Capture the cell that displays the provided text and extract its (x, y) central coordinate. 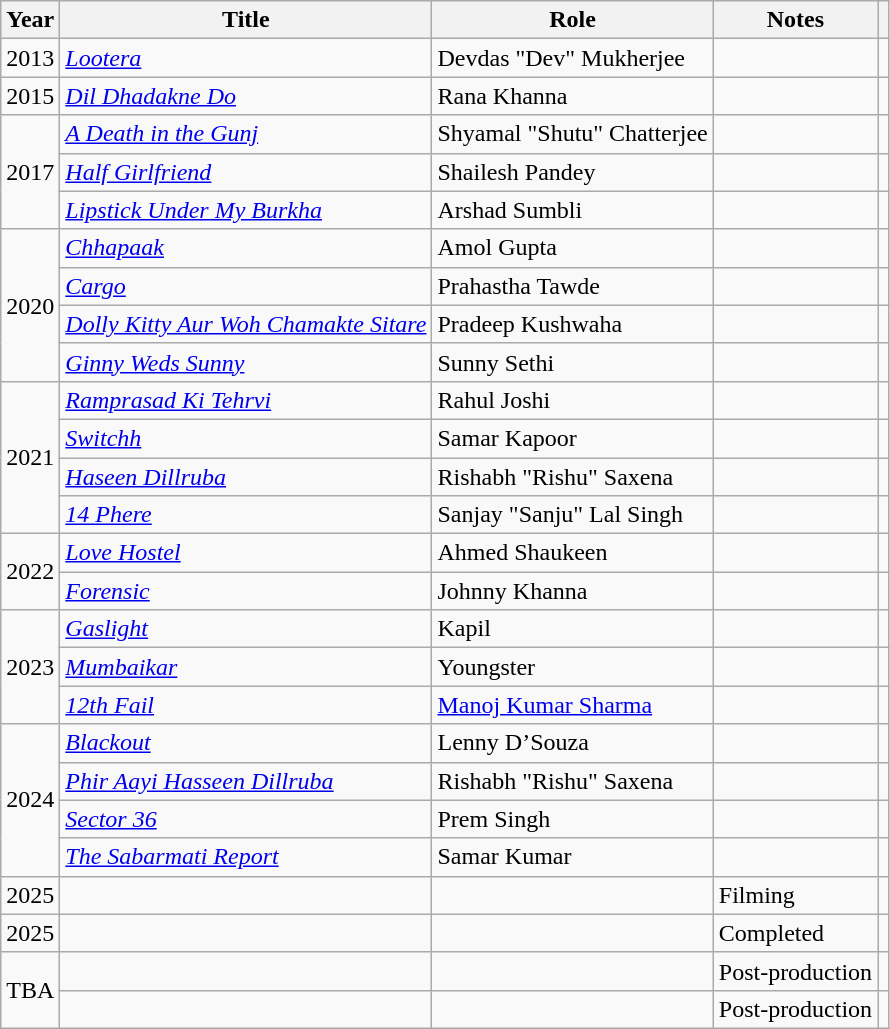
Completed (795, 933)
Half Girlfriend (246, 172)
Prem Singh (572, 819)
Prahastha Tawde (572, 286)
Role (572, 20)
2021 (30, 457)
Shyamal "Shutu" Chatterjee (572, 134)
Shailesh Pandey (572, 172)
Gaslight (246, 629)
14 Phere (246, 515)
Notes (795, 20)
Filming (795, 895)
Johnny Khanna (572, 591)
2023 (30, 667)
2024 (30, 800)
Arshad Sumbli (572, 210)
Rahul Joshi (572, 400)
Youngster (572, 667)
Ginny Weds Sunny (246, 362)
Devdas "Dev" Mukherjee (572, 58)
Sunny Sethi (572, 362)
Lipstick Under My Burkha (246, 210)
Manoj Kumar Sharma (572, 705)
Title (246, 20)
Switchh (246, 438)
Pradeep Kushwaha (572, 324)
Samar Kapoor (572, 438)
Dil Dhadakne Do (246, 96)
Forensic (246, 591)
A Death in the Gunj (246, 134)
The Sabarmati Report (246, 857)
Kapil (572, 629)
Sector 36 (246, 819)
Amol Gupta (572, 248)
Rana Khanna (572, 96)
Lenny D’Souza (572, 743)
Love Hostel (246, 553)
Mumbaikar (246, 667)
Ramprasad Ki Tehrvi (246, 400)
Year (30, 20)
Sanjay "Sanju" Lal Singh (572, 515)
Phir Aayi Hasseen Dillruba (246, 781)
Haseen Dillruba (246, 477)
Ahmed Shaukeen (572, 553)
Chhapaak (246, 248)
Lootera (246, 58)
2015 (30, 96)
12th Fail (246, 705)
Dolly Kitty Aur Woh Chamakte Sitare (246, 324)
2022 (30, 572)
Blackout (246, 743)
Cargo (246, 286)
TBA (30, 990)
2017 (30, 172)
2020 (30, 305)
Samar Kumar (572, 857)
2013 (30, 58)
